From the cell containing the given text, extract its center point as (X, Y) coordinate. 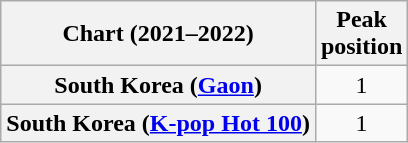
Peakposition (361, 34)
South Korea (K-pop Hot 100) (158, 123)
South Korea (Gaon) (158, 85)
Chart (2021–2022) (158, 34)
